Locate the cell with the specified text and output its (x, y) center coordinate. 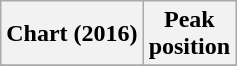
Peakposition (189, 34)
Chart (2016) (72, 34)
